Identify which cell holds the provided text, then report its [x, y] central coordinate. 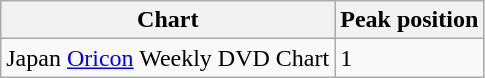
Japan Oricon Weekly DVD Chart [168, 58]
1 [410, 58]
Chart [168, 20]
Peak position [410, 20]
